Identify which cell holds the provided text, then report its [x, y] central coordinate. 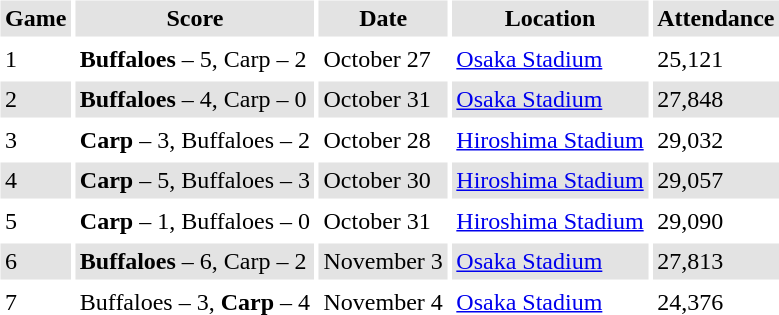
27,813 [716, 262]
1 [35, 59]
Buffaloes – 6, Carp – 2 [194, 262]
27,848 [716, 100]
29,032 [716, 140]
4 [35, 180]
Game [35, 18]
29,090 [716, 221]
October 30 [383, 180]
Carp – 3, Buffaloes – 2 [194, 140]
29,057 [716, 180]
2 [35, 100]
Date [383, 18]
Carp – 1, Buffaloes – 0 [194, 221]
Score [194, 18]
October 27 [383, 59]
3 [35, 140]
Buffaloes – 5, Carp – 2 [194, 59]
Attendance [716, 18]
Carp – 5, Buffaloes – 3 [194, 180]
October 28 [383, 140]
6 [35, 262]
Buffaloes – 4, Carp – 0 [194, 100]
Location [550, 18]
November 3 [383, 262]
5 [35, 221]
25,121 [716, 59]
